Extract the [X, Y] coordinate from the center of the cell holding the provided text.  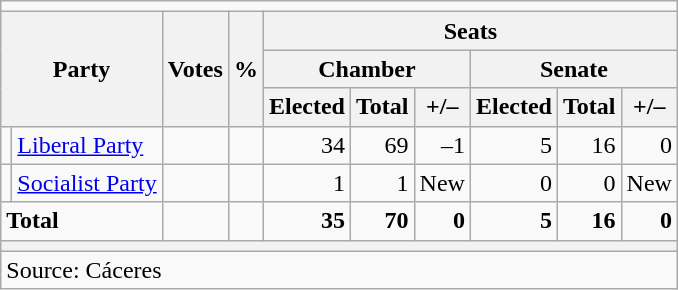
% [246, 69]
Senate [574, 69]
Liberal Party [87, 145]
–1 [442, 145]
34 [306, 145]
Chamber [366, 69]
Socialist Party [87, 183]
69 [383, 145]
70 [383, 221]
Seats [470, 31]
35 [306, 221]
Votes [195, 69]
Party [82, 69]
Source: Cáceres [340, 270]
